Scan for the cell matching the given text and deliver its [x, y] coordinate at center. 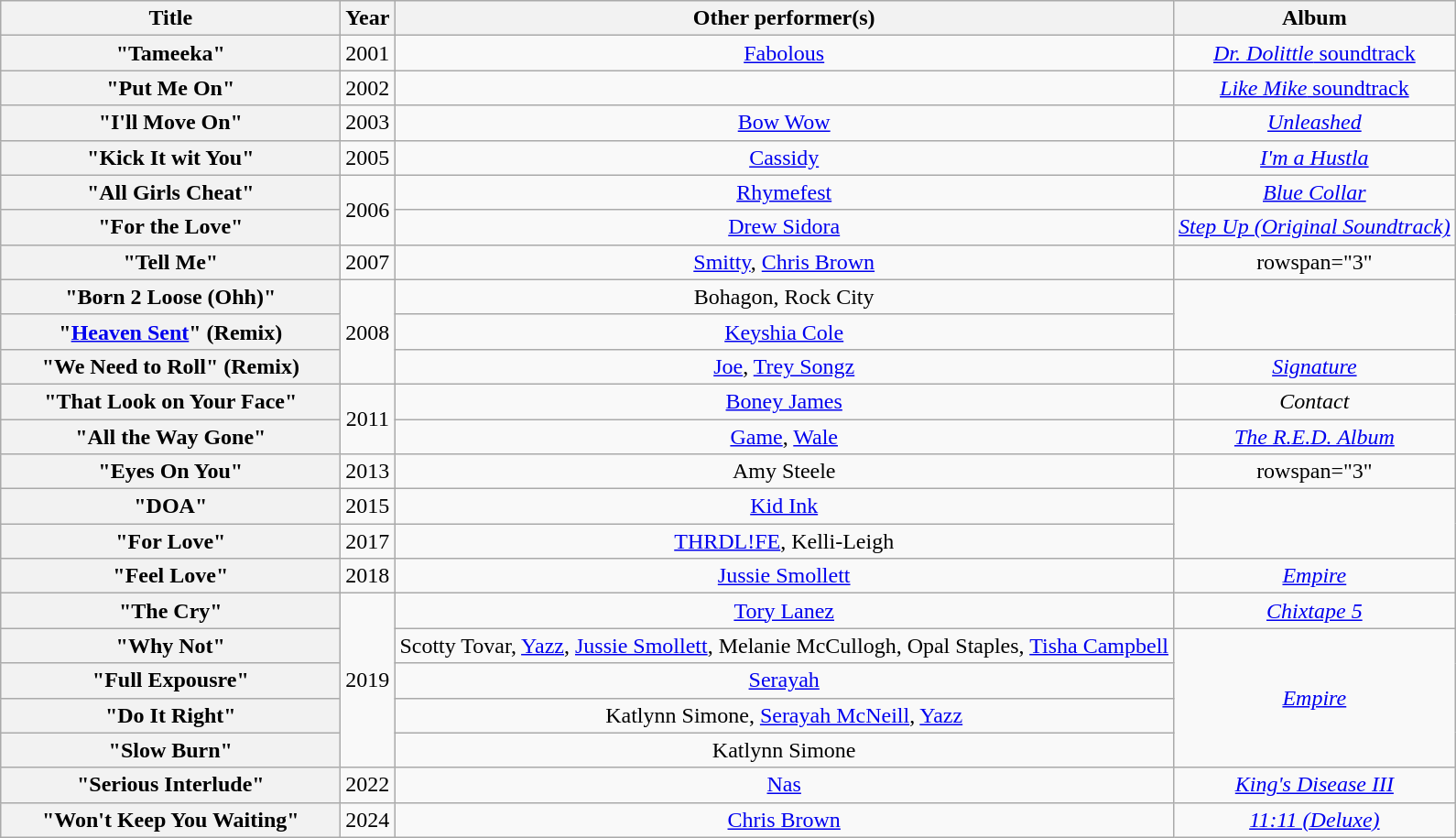
"We Need to Roll" (Remix) [170, 366]
Katlynn Simone [784, 750]
King's Disease III [1315, 785]
Kid Ink [784, 506]
Bow Wow [784, 123]
"Tameeka" [170, 53]
"For the Love" [170, 227]
"Slow Burn" [170, 750]
"Born 2 Loose (Ohh)" [170, 297]
Boney James [784, 401]
2024 [368, 820]
"Why Not" [170, 646]
"Put Me On" [170, 88]
"DOA" [170, 506]
2022 [368, 785]
Fabolous [784, 53]
"For Love" [170, 541]
Signature [1315, 366]
"Eyes On You" [170, 472]
11:11 (Deluxe) [1315, 820]
Amy Steele [784, 472]
2002 [368, 88]
2011 [368, 419]
Drew Sidora [784, 227]
Other performer(s) [784, 18]
"Do It Right" [170, 715]
Serayah [784, 680]
"Full Expousre" [170, 680]
2008 [368, 332]
THRDL!FE, Kelli-Leigh [784, 541]
2007 [368, 262]
Blue Collar [1315, 192]
Title [170, 18]
Scotty Tovar, Yazz, Jussie Smollett, Melanie McCullogh, Opal Staples, Tisha Campbell [784, 646]
Rhymefest [784, 192]
2006 [368, 210]
Bohagon, Rock City [784, 297]
"Serious Interlude" [170, 785]
Katlynn Simone, Serayah McNeill, Yazz [784, 715]
I'm a Hustla [1315, 158]
Step Up (Original Soundtrack) [1315, 227]
"That Look on Your Face" [170, 401]
"Kick It wit You" [170, 158]
Cassidy [784, 158]
Album [1315, 18]
"All the Way Gone" [170, 437]
"Heaven Sent" (Remix) [170, 332]
Tory Lanez [784, 611]
2003 [368, 123]
2017 [368, 541]
2001 [368, 53]
2013 [368, 472]
"I'll Move On" [170, 123]
Joe, Trey Songz [784, 366]
"The Cry" [170, 611]
"Won't Keep You Waiting" [170, 820]
"All Girls Cheat" [170, 192]
Contact [1315, 401]
2019 [368, 680]
Chixtape 5 [1315, 611]
2015 [368, 506]
"Feel Love" [170, 576]
Jussie Smollett [784, 576]
"Tell Me" [170, 262]
Keyshia Cole [784, 332]
Nas [784, 785]
Chris Brown [784, 820]
2018 [368, 576]
2005 [368, 158]
Game, Wale [784, 437]
Year [368, 18]
Smitty, Chris Brown [784, 262]
The R.E.D. Album [1315, 437]
Unleashed [1315, 123]
Dr. Dolittle soundtrack [1315, 53]
Like Mike soundtrack [1315, 88]
